Output the [x, y] coordinate of the center of the cell containing the given text.  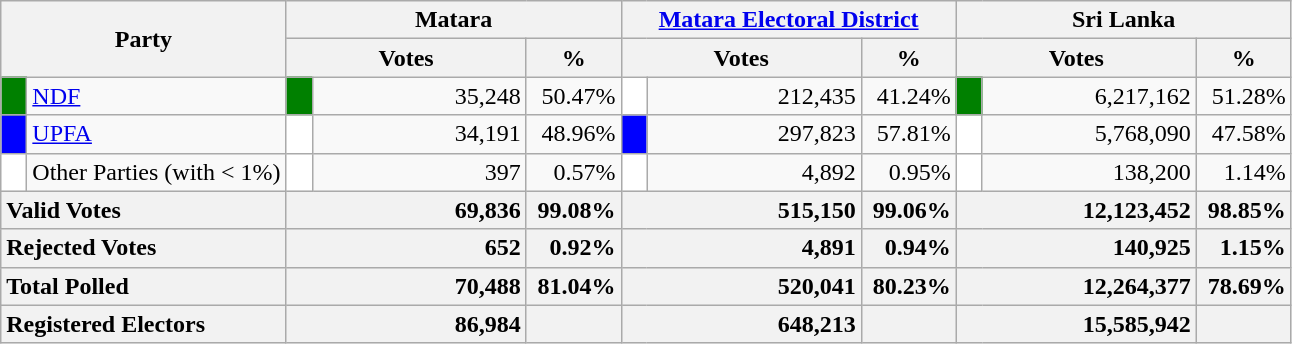
Total Polled [144, 286]
70,488 [406, 286]
297,823 [754, 134]
5,768,090 [1089, 134]
99.06% [908, 210]
652 [406, 248]
99.08% [574, 210]
47.58% [1244, 134]
138,200 [1089, 172]
69,836 [406, 210]
1.15% [1244, 248]
12,123,452 [1076, 210]
51.28% [1244, 96]
34,191 [419, 134]
Matara [454, 20]
Other Parties (with < 1%) [156, 172]
Sri Lanka [1124, 20]
98.85% [1244, 210]
397 [419, 172]
4,892 [754, 172]
Rejected Votes [144, 248]
648,213 [741, 324]
0.94% [908, 248]
80.23% [908, 286]
57.81% [908, 134]
41.24% [908, 96]
UPFA [156, 134]
515,150 [741, 210]
48.96% [574, 134]
520,041 [741, 286]
140,925 [1076, 248]
0.95% [908, 172]
Valid Votes [144, 210]
0.57% [574, 172]
0.92% [574, 248]
212,435 [754, 96]
4,891 [741, 248]
Party [144, 39]
86,984 [406, 324]
1.14% [1244, 172]
12,264,377 [1076, 286]
Matara Electoral District [788, 20]
81.04% [574, 286]
35,248 [419, 96]
15,585,942 [1076, 324]
NDF [156, 96]
78.69% [1244, 286]
6,217,162 [1089, 96]
50.47% [574, 96]
Registered Electors [144, 324]
